Capture the cell that displays the provided text and extract its (x, y) central coordinate. 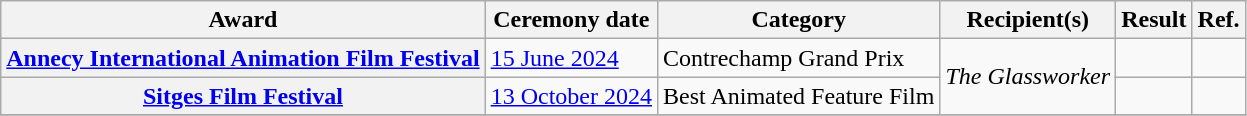
13 October 2024 (571, 96)
Annecy International Animation Film Festival (243, 58)
Recipient(s) (1028, 20)
Ref. (1218, 20)
Best Animated Feature Film (799, 96)
Result (1154, 20)
Ceremony date (571, 20)
Contrechamp Grand Prix (799, 58)
The Glassworker (1028, 77)
Award (243, 20)
Sitges Film Festival (243, 96)
15 June 2024 (571, 58)
Category (799, 20)
